Scan for the cell matching the given text and deliver its [x, y] coordinate at center. 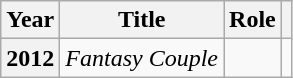
Role [253, 20]
Year [30, 20]
2012 [30, 58]
Fantasy Couple [142, 58]
Title [142, 20]
